For the text-containing cell, return its midpoint in (x, y) coordinate format. 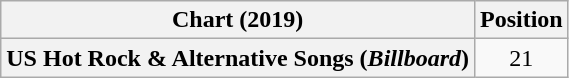
Chart (2019) (238, 20)
Position (521, 20)
21 (521, 58)
US Hot Rock & Alternative Songs (Billboard) (238, 58)
